Find where the given text appears and provide that cell's center as (X, Y) coordinate. 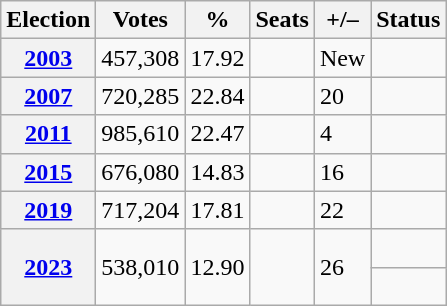
538,010 (140, 267)
16 (342, 172)
720,285 (140, 96)
2015 (48, 172)
17.92 (218, 58)
12.90 (218, 267)
Seats (282, 20)
14.83 (218, 172)
22.47 (218, 134)
717,204 (140, 210)
Election (48, 20)
2007 (48, 96)
2003 (48, 58)
17.81 (218, 210)
676,080 (140, 172)
% (218, 20)
457,308 (140, 58)
2011 (48, 134)
Status (408, 20)
2019 (48, 210)
+/– (342, 20)
22 (342, 210)
Votes (140, 20)
20 (342, 96)
4 (342, 134)
26 (342, 267)
New (342, 58)
2023 (48, 267)
22.84 (218, 96)
985,610 (140, 134)
